Identify which cell holds the provided text, then report its [x, y] central coordinate. 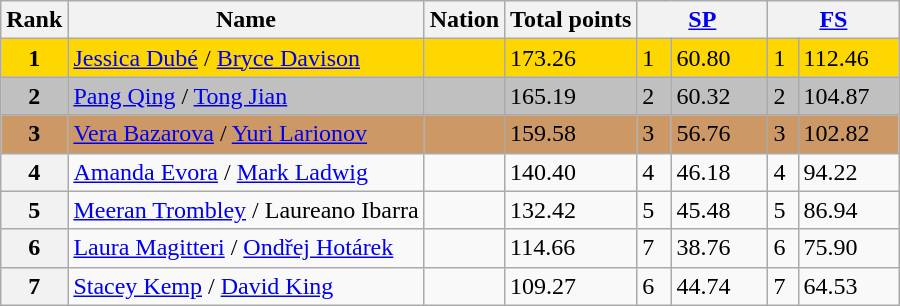
Nation [464, 20]
86.94 [848, 210]
64.53 [848, 286]
104.87 [848, 96]
165.19 [571, 96]
109.27 [571, 286]
SP [702, 20]
46.18 [720, 172]
132.42 [571, 210]
159.58 [571, 134]
75.90 [848, 248]
Total points [571, 20]
45.48 [720, 210]
38.76 [720, 248]
Amanda Evora / Mark Ladwig [246, 172]
Stacey Kemp / David King [246, 286]
Jessica Dubé / Bryce Davison [246, 58]
Rank [34, 20]
173.26 [571, 58]
Vera Bazarova / Yuri Larionov [246, 134]
Pang Qing / Tong Jian [246, 96]
94.22 [848, 172]
FS [834, 20]
60.32 [720, 96]
Laura Magitteri / Ondřej Hotárek [246, 248]
112.46 [848, 58]
44.74 [720, 286]
102.82 [848, 134]
60.80 [720, 58]
140.40 [571, 172]
56.76 [720, 134]
Name [246, 20]
Meeran Trombley / Laureano Ibarra [246, 210]
114.66 [571, 248]
